Return [x, y] of the center of cell containing provided text 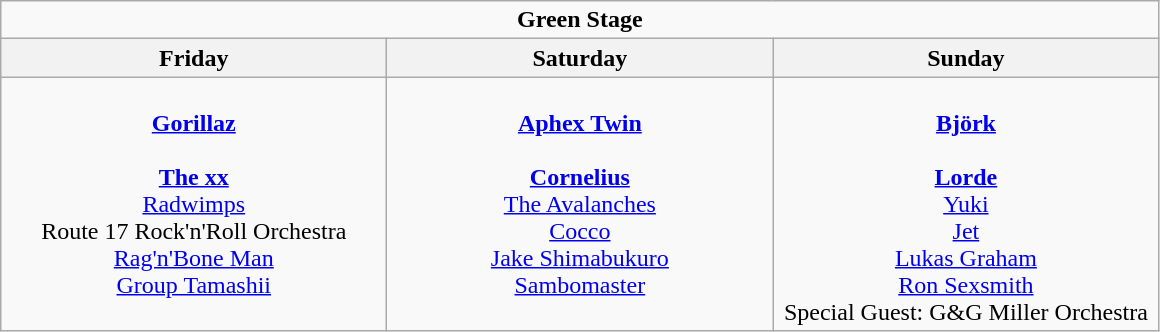
Friday [194, 58]
Sunday [966, 58]
Gorillaz The xx Radwimps Route 17 Rock'n'Roll Orchestra Rag'n'Bone Man Group Tamashii [194, 204]
Björk Lorde Yuki Jet Lukas Graham Ron Sexsmith Special Guest: G&G Miller Orchestra [966, 204]
Aphex Twin Cornelius The Avalanches Cocco Jake Shimabukuro Sambomaster [580, 204]
Saturday [580, 58]
Green Stage [580, 20]
